Find where the given text appears and provide that cell's center as [X, Y] coordinate. 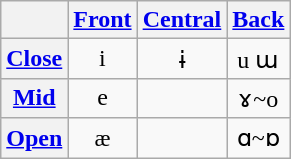
i [102, 59]
Back [258, 20]
Front [102, 20]
u ɯ [258, 59]
Mid [34, 98]
Open [34, 138]
ɤ~o [258, 98]
Central [182, 20]
e [102, 98]
ɑ~ɒ [258, 138]
Close [34, 59]
ɨ [182, 59]
æ [102, 138]
